Identify which cell holds the provided text, then report its (x, y) central coordinate. 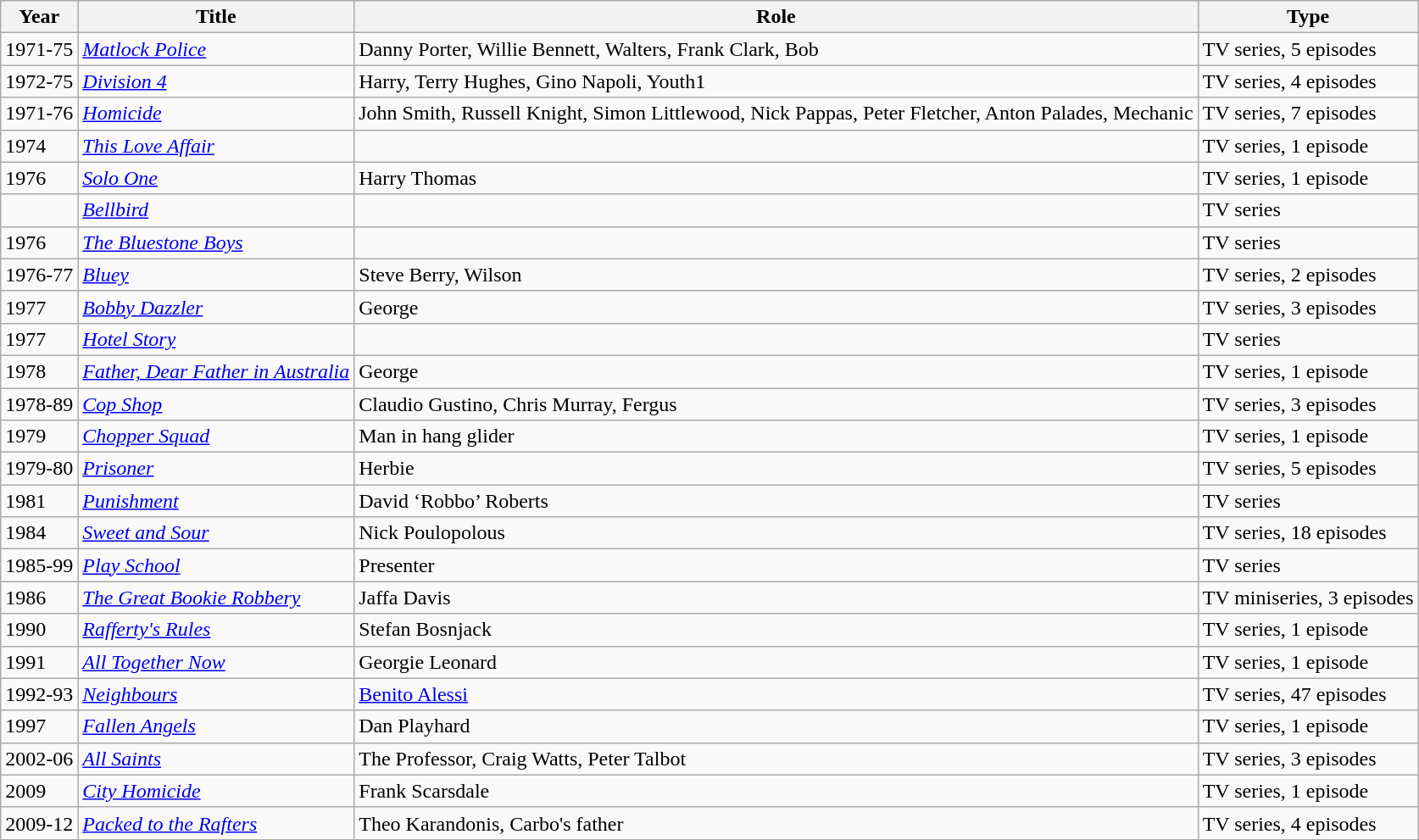
1974 (39, 146)
1971-76 (39, 114)
This Love Affair (216, 146)
TV miniseries, 3 episodes (1308, 598)
1992-93 (39, 694)
TV series, 7 episodes (1308, 114)
Bellbird (216, 210)
All Together Now (216, 662)
1991 (39, 662)
Jaffa Davis (776, 598)
Packed to the Rafters (216, 823)
1985-99 (39, 565)
2002-06 (39, 759)
Man in hang glider (776, 437)
1997 (39, 726)
1976-77 (39, 275)
1979 (39, 437)
Cop Shop (216, 404)
1972-75 (39, 81)
Title (216, 17)
1971-75 (39, 49)
Bluey (216, 275)
The Great Bookie Robbery (216, 598)
1978 (39, 371)
1990 (39, 630)
Solo One (216, 178)
TV series, 47 episodes (1308, 694)
Division 4 (216, 81)
Bobby Dazzler (216, 307)
Rafferty's Rules (216, 630)
All Saints (216, 759)
1979-80 (39, 469)
The Bluestone Boys (216, 242)
1984 (39, 533)
Type (1308, 17)
Steve Berry, Wilson (776, 275)
2009 (39, 791)
TV series, 2 episodes (1308, 275)
Neighbours (216, 694)
Punishment (216, 501)
Play School (216, 565)
Dan Playhard (776, 726)
1978-89 (39, 404)
Danny Porter, Willie Bennett, Walters, Frank Clark, Bob (776, 49)
Hotel Story (216, 339)
Benito Alessi (776, 694)
Homicide (216, 114)
Frank Scarsdale (776, 791)
Presenter (776, 565)
Harry, Terry Hughes, Gino Napoli, Youth1 (776, 81)
Sweet and Sour (216, 533)
Claudio Gustino, Chris Murray, Fergus (776, 404)
Chopper Squad (216, 437)
TV series, 18 episodes (1308, 533)
Nick Poulopolous (776, 533)
1986 (39, 598)
Prisoner (216, 469)
John Smith, Russell Knight, Simon Littlewood, Nick Pappas, Peter Fletcher, Anton Palades, Mechanic (776, 114)
Stefan Bosnjack (776, 630)
Herbie (776, 469)
2009-12 (39, 823)
Father, Dear Father in Australia (216, 371)
Matlock Police (216, 49)
City Homicide (216, 791)
Year (39, 17)
1981 (39, 501)
Theo Karandonis, Carbo's father (776, 823)
David ‘Robbo’ Roberts (776, 501)
Georgie Leonard (776, 662)
Fallen Angels (216, 726)
Harry Thomas (776, 178)
Role (776, 17)
The Professor, Craig Watts, Peter Talbot (776, 759)
